For the text-containing cell, return its midpoint in [X, Y] coordinate format. 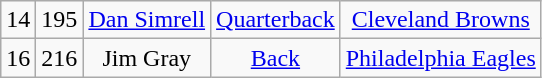
Jim Gray [147, 58]
Philadelphia Eagles [440, 58]
16 [18, 58]
Cleveland Browns [440, 20]
216 [60, 58]
Back [276, 58]
Dan Simrell [147, 20]
14 [18, 20]
195 [60, 20]
Quarterback [276, 20]
